Locate the cell with the specified text and output its (X, Y) center coordinate. 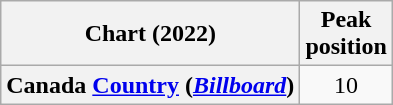
10 (346, 85)
Chart (2022) (150, 34)
Canada Country (Billboard) (150, 85)
Peak position (346, 34)
